Capture the cell that displays the provided text and extract its (X, Y) central coordinate. 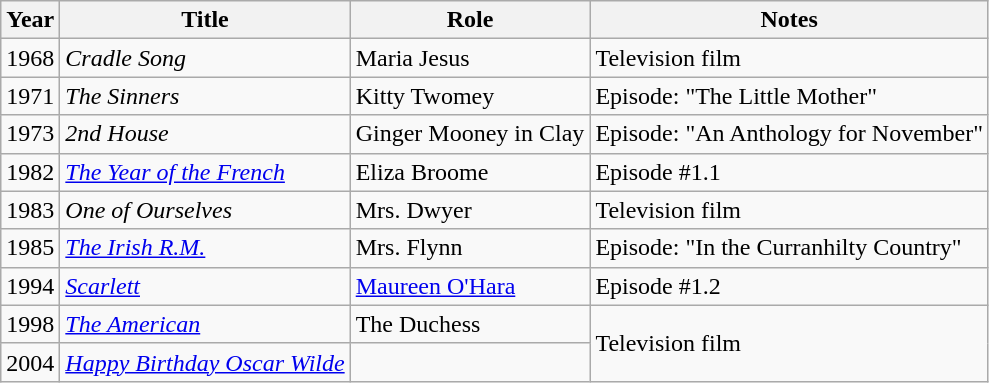
1985 (30, 248)
Maria Jesus (470, 58)
Notes (790, 20)
1998 (30, 324)
Mrs. Flynn (470, 248)
The Sinners (205, 96)
Cradle Song (205, 58)
Role (470, 20)
One of Ourselves (205, 210)
Mrs. Dwyer (470, 210)
Eliza Broome (470, 172)
Episode: "The Little Mother" (790, 96)
Episode #1.2 (790, 286)
2nd House (205, 134)
Maureen O'Hara (470, 286)
The Year of the French (205, 172)
Ginger Mooney in Clay (470, 134)
The Duchess (470, 324)
1982 (30, 172)
Scarlett (205, 286)
1983 (30, 210)
1994 (30, 286)
Happy Birthday Oscar Wilde (205, 362)
2004 (30, 362)
Episode: "An Anthology for November" (790, 134)
Episode: "In the Curranhilty Country" (790, 248)
1971 (30, 96)
Year (30, 20)
Episode #1.1 (790, 172)
Title (205, 20)
The American (205, 324)
Kitty Twomey (470, 96)
The Irish R.M. (205, 248)
1968 (30, 58)
1973 (30, 134)
